From the cell containing the given text, extract its center point as (X, Y) coordinate. 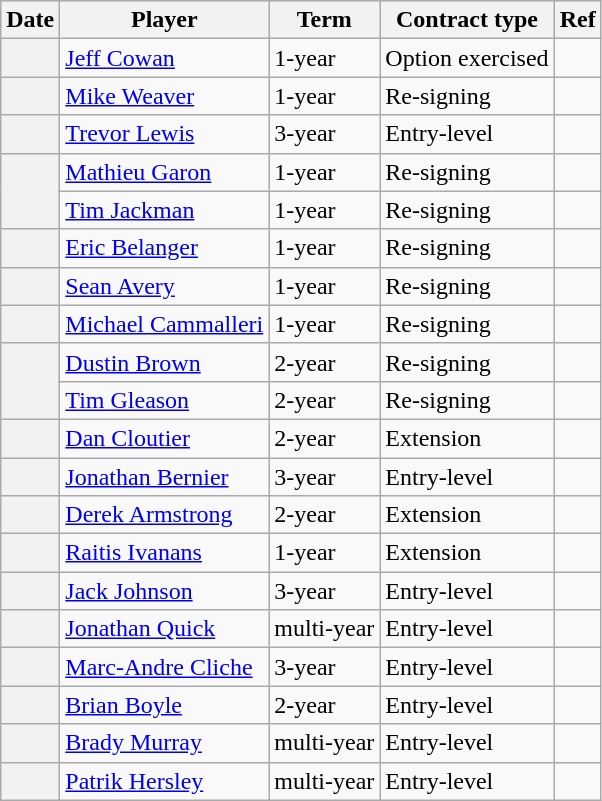
Jonathan Bernier (164, 477)
Marc-Andre Cliche (164, 667)
Mike Weaver (164, 96)
Dustin Brown (164, 362)
Tim Jackman (164, 210)
Contract type (467, 20)
Jack Johnson (164, 591)
Option exercised (467, 58)
Eric Belanger (164, 248)
Patrik Hersley (164, 781)
Dan Cloutier (164, 438)
Brian Boyle (164, 705)
Tim Gleason (164, 400)
Sean Avery (164, 286)
Mathieu Garon (164, 172)
Derek Armstrong (164, 515)
Trevor Lewis (164, 134)
Ref (578, 20)
Jonathan Quick (164, 629)
Jeff Cowan (164, 58)
Raitis Ivanans (164, 553)
Player (164, 20)
Brady Murray (164, 743)
Date (30, 20)
Term (324, 20)
Michael Cammalleri (164, 324)
